For the text-containing cell, return its midpoint in [X, Y] coordinate format. 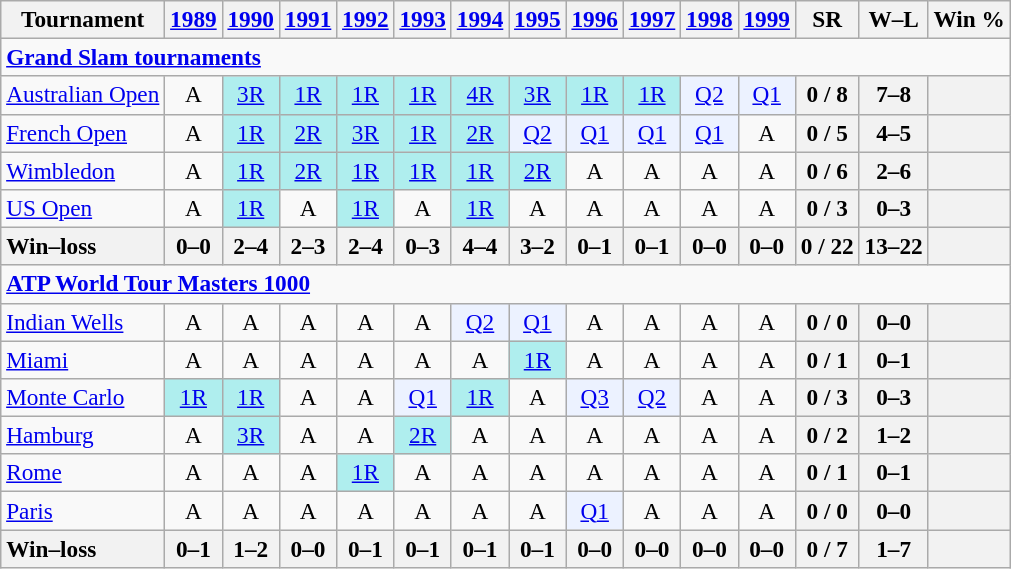
Australian Open [83, 95]
2–6 [894, 170]
0 / 2 [827, 435]
Hamburg [83, 435]
ATP World Tour Masters 1000 [506, 284]
Grand Slam tournaments [506, 57]
4–4 [480, 246]
French Open [83, 133]
US Open [83, 208]
1990 [250, 19]
1997 [652, 19]
13–22 [894, 246]
W–L [894, 19]
Miami [83, 359]
0 / 5 [827, 133]
2–3 [308, 246]
1989 [194, 19]
0 / 22 [827, 246]
4R [480, 95]
SR [827, 19]
Wimbledon [83, 170]
1999 [766, 19]
1998 [710, 19]
1–7 [894, 548]
1994 [480, 19]
Paris [83, 510]
Monte Carlo [83, 397]
0 / 8 [827, 95]
1992 [366, 19]
4–5 [894, 133]
Indian Wells [83, 322]
Rome [83, 473]
0 / 6 [827, 170]
Win % [969, 19]
1995 [538, 19]
7–8 [894, 95]
1993 [422, 19]
1996 [594, 19]
1991 [308, 19]
0 / 7 [827, 548]
Q3 [594, 397]
3–2 [538, 246]
Tournament [83, 19]
